Locate the cell with the specified text and output its [X, Y] center coordinate. 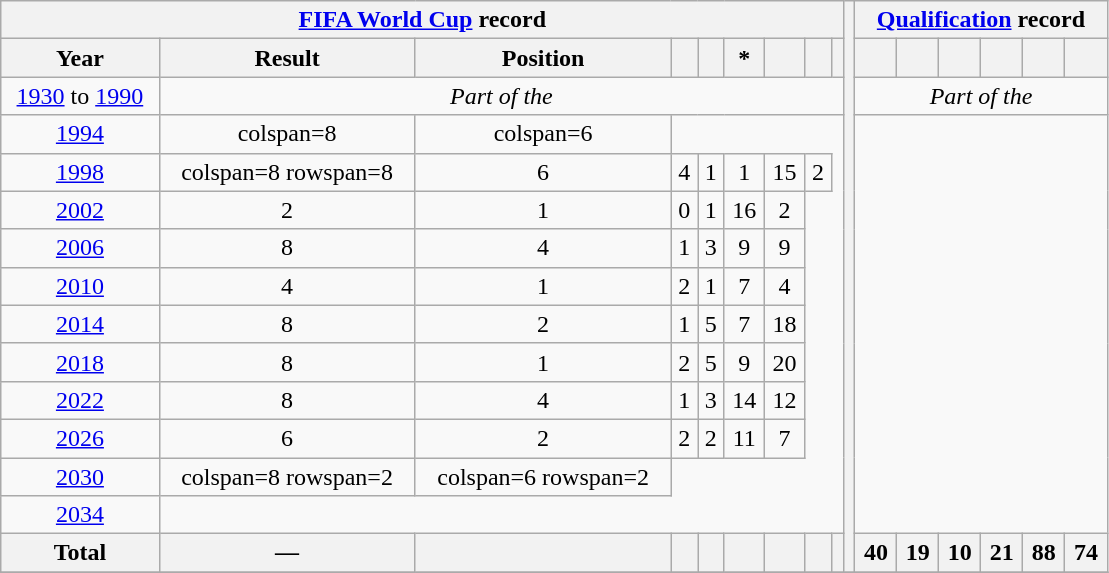
2030 [80, 477]
20 [784, 362]
19 [918, 553]
colspan=6 rowspan=2 [543, 477]
2002 [80, 210]
16 [744, 210]
21 [1002, 553]
11 [744, 438]
FIFA World Cup record [422, 20]
40 [876, 553]
Position [543, 58]
colspan=8 rowspan=8 [287, 172]
88 [1044, 553]
Total [80, 553]
2026 [80, 438]
1930 to 1990 [80, 96]
12 [784, 400]
1998 [80, 172]
Year [80, 58]
Qualification record [981, 20]
2010 [80, 286]
colspan=8 [287, 134]
0 [684, 210]
2018 [80, 362]
colspan=6 [543, 134]
2006 [80, 248]
* [744, 58]
14 [744, 400]
— [287, 553]
18 [784, 324]
1994 [80, 134]
2022 [80, 400]
2014 [80, 324]
2034 [80, 515]
15 [784, 172]
colspan=8 rowspan=2 [287, 477]
Result [287, 58]
74 [1086, 553]
10 [960, 553]
